Detect which cell encompasses the target text, then output its [X, Y] center coordinate. 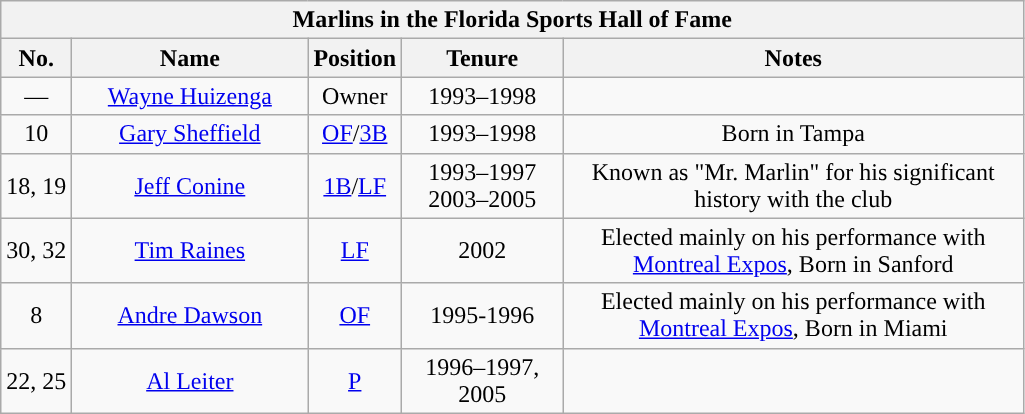
Al Leiter [190, 380]
Jeff Conine [190, 186]
Owner [355, 96]
Notes [794, 58]
30, 32 [36, 250]
Andre Dawson [190, 316]
Name [190, 58]
Born in Tampa [794, 134]
22, 25 [36, 380]
2002 [482, 250]
Wayne Huizenga [190, 96]
— [36, 96]
Position [355, 58]
18, 19 [36, 186]
No. [36, 58]
Tim Raines [190, 250]
OF [355, 316]
8 [36, 316]
1996–1997, 2005 [482, 380]
P [355, 380]
1995-1996 [482, 316]
Marlins in the Florida Sports Hall of Fame [512, 20]
1B/LF [355, 186]
LF [355, 250]
Elected mainly on his performance with Montreal Expos, Born in Sanford [794, 250]
Gary Sheffield [190, 134]
1993–19972003–2005 [482, 186]
Elected mainly on his performance with Montreal Expos, Born in Miami [794, 316]
OF/3B [355, 134]
Tenure [482, 58]
10 [36, 134]
Known as "Mr. Marlin" for his significant history with the club [794, 186]
